Identify which cell holds the provided text, then report its [x, y] central coordinate. 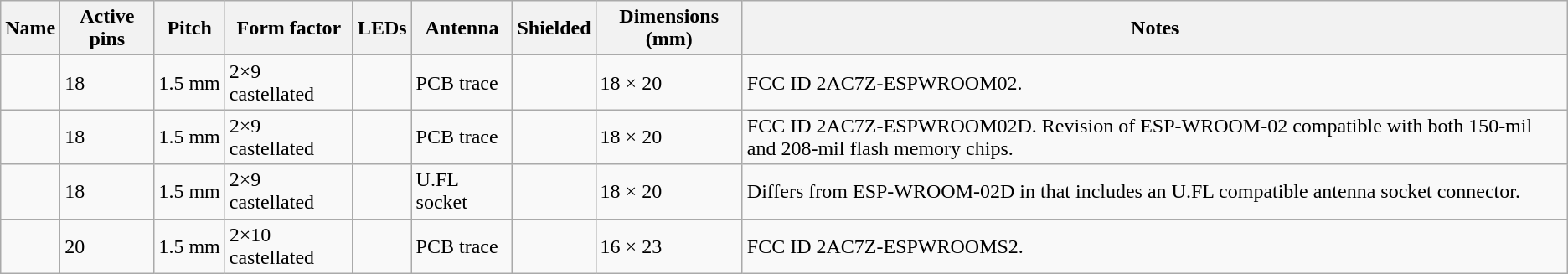
2×10 castellated [288, 246]
Pitch [189, 28]
FCC ID 2AC7Z-ESPWROOM02. [1154, 82]
Name [30, 28]
LEDs [382, 28]
Notes [1154, 28]
20 [107, 246]
Shielded [554, 28]
FCC ID 2AC7Z-ESPWROOM02D. Revision of ESP-WROOM-02 compatible with both 150-mil and 208-mil flash memory chips. [1154, 137]
Active pins [107, 28]
Antenna [462, 28]
U.FL socket [462, 191]
Dimensions (mm) [668, 28]
FCC ID 2AC7Z-ESPWROOMS2. [1154, 246]
Differs from ESP-WROOM-02D in that includes an U.FL compatible antenna socket connector. [1154, 191]
Form factor [288, 28]
16 × 23 [668, 246]
